Output the [x, y] coordinate of the center of the cell containing the given text.  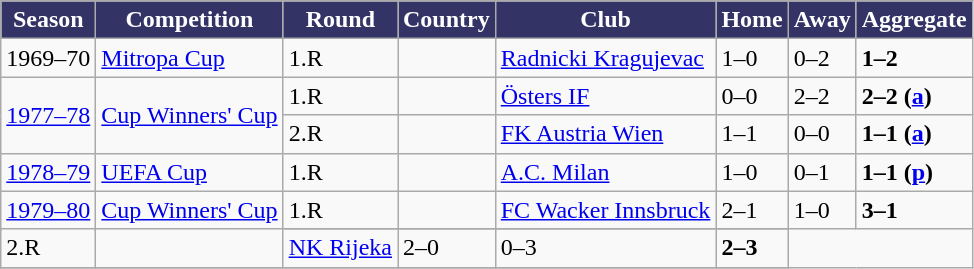
1978–79 [48, 172]
Home [752, 20]
Season [48, 20]
2–2 (a) [914, 96]
Competition [190, 20]
2–3 [752, 248]
Aggregate [914, 20]
Radnicki Kragujevac [606, 58]
1–1 [752, 134]
1–2 [914, 58]
FK Austria Wien [606, 134]
0–2 [822, 58]
1–1 (a) [914, 134]
Country [447, 20]
3–1 [914, 210]
A.C. Milan [606, 172]
NK Rijeka [340, 248]
1969–70 [48, 58]
Östers IF [606, 96]
2–1 [752, 210]
Mitropa Cup [190, 58]
FC Wacker Innsbruck [606, 210]
0–3 [606, 248]
Away [822, 20]
0–1 [822, 172]
1–1 (p) [914, 172]
Club [606, 20]
Round [340, 20]
2–2 [822, 96]
1977–78 [48, 115]
2–0 [447, 248]
1979–80 [48, 210]
UEFA Cup [190, 172]
